Extract the [X, Y] coordinate from the center of the cell holding the provided text.  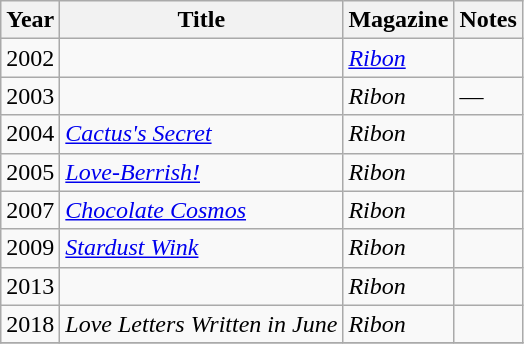
Cactus's Secret [202, 134]
2005 [30, 172]
2009 [30, 248]
Magazine [398, 20]
2013 [30, 286]
2003 [30, 96]
2002 [30, 58]
Title [202, 20]
2004 [30, 134]
Stardust Wink [202, 248]
Love-Berrish! [202, 172]
2007 [30, 210]
Notes [488, 20]
Chocolate Cosmos [202, 210]
2018 [30, 324]
Year [30, 20]
Love Letters Written in June [202, 324]
— [488, 96]
